Identify which cell holds the provided text, then report its (X, Y) central coordinate. 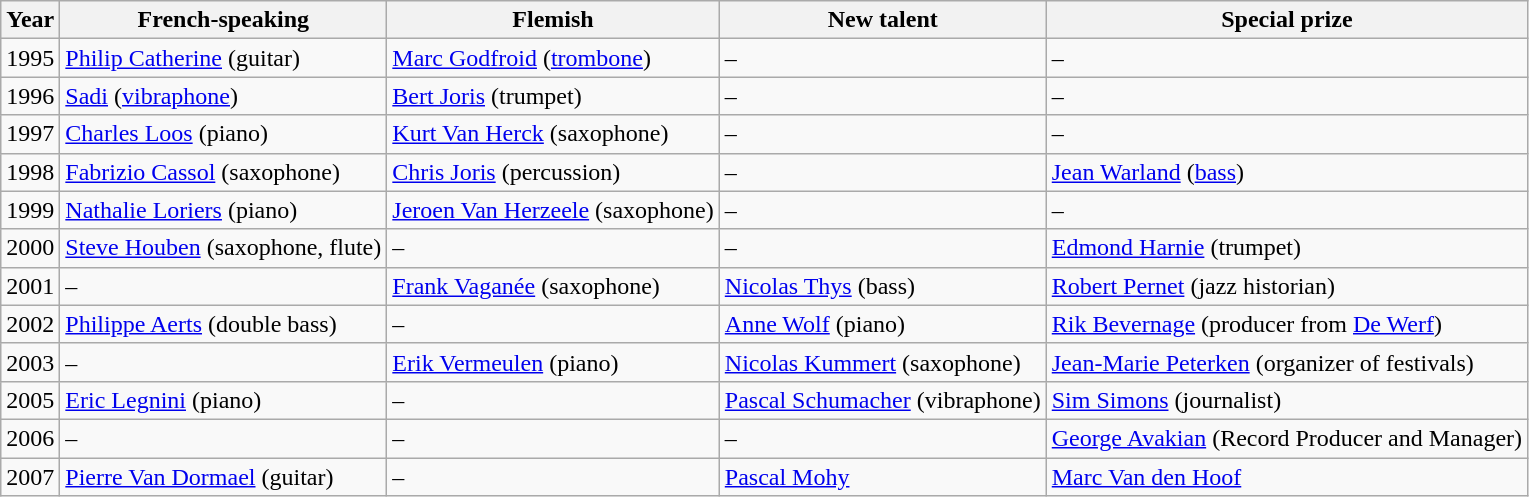
Philippe Aerts (double bass) (224, 324)
Charles Loos (piano) (224, 134)
Jean-Marie Peterken (organizer of festivals) (1286, 362)
French-speaking (224, 20)
Flemish (553, 20)
Fabrizio Cassol (saxophone) (224, 172)
1999 (30, 210)
1998 (30, 172)
Nathalie Loriers (piano) (224, 210)
2007 (30, 477)
1997 (30, 134)
Marc Godfroid (trombone) (553, 58)
Special prize (1286, 20)
1995 (30, 58)
Sadi (vibraphone) (224, 96)
1996 (30, 96)
Nicolas Kummert (saxophone) (882, 362)
Anne Wolf (piano) (882, 324)
2006 (30, 438)
New talent (882, 20)
Jean Warland (bass) (1286, 172)
Rik Bevernage (producer from De Werf) (1286, 324)
2001 (30, 286)
2000 (30, 248)
Bert Joris (trumpet) (553, 96)
Pierre Van Dormael (guitar) (224, 477)
2005 (30, 400)
Edmond Harnie (trumpet) (1286, 248)
Philip Catherine (guitar) (224, 58)
George Avakian (Record Producer and Manager) (1286, 438)
Chris Joris (percussion) (553, 172)
Erik Vermeulen (piano) (553, 362)
Pascal Mohy (882, 477)
Jeroen Van Herzeele (saxophone) (553, 210)
Eric Legnini (piano) (224, 400)
Year (30, 20)
Sim Simons (journalist) (1286, 400)
Pascal Schumacher (vibraphone) (882, 400)
Kurt Van Herck (saxophone) (553, 134)
Frank Vaganée (saxophone) (553, 286)
Robert Pernet (jazz historian) (1286, 286)
2002 (30, 324)
Steve Houben (saxophone, flute) (224, 248)
2003 (30, 362)
Marc Van den Hoof (1286, 477)
Nicolas Thys (bass) (882, 286)
